Determine the (X, Y) coordinate at the center of the cell enclosing the given text.  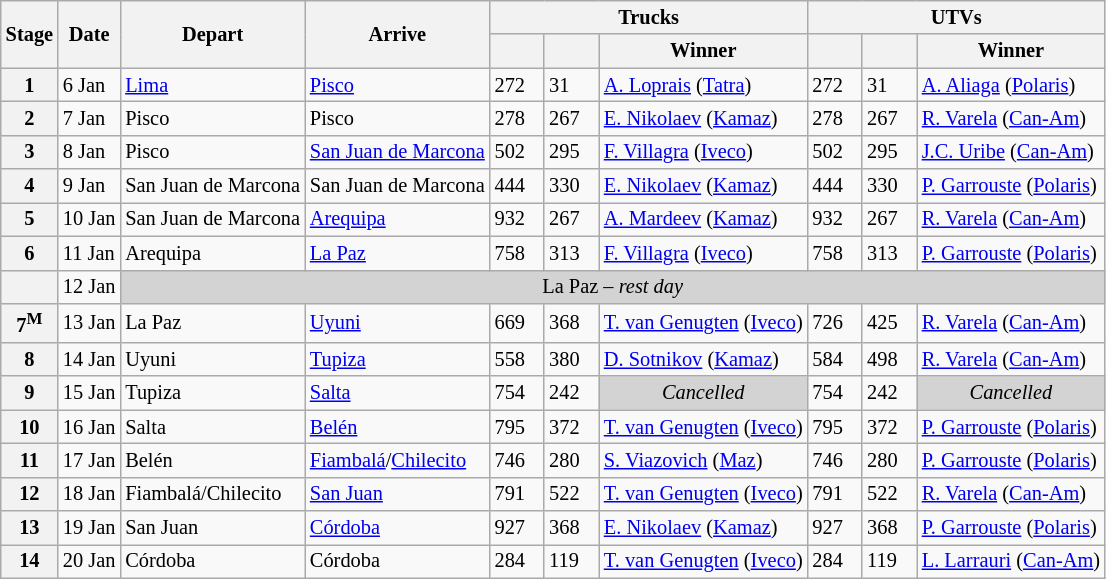
La Paz – rest day (612, 287)
584 (836, 359)
380 (572, 359)
14 Jan (89, 359)
17 Jan (89, 460)
13 Jan (89, 322)
7M (30, 322)
19 Jan (89, 527)
12 Jan (89, 287)
498 (890, 359)
A. Aliaga (Polaris) (1011, 85)
3 (30, 152)
A. Mardeev (Kamaz) (704, 219)
D. Sotnikov (Kamaz) (704, 359)
18 Jan (89, 494)
UTVs (956, 17)
10 (30, 427)
5 (30, 219)
669 (518, 322)
558 (518, 359)
13 (30, 527)
Depart (212, 34)
6 (30, 253)
9 (30, 393)
1 (30, 85)
7 Jan (89, 118)
8 Jan (89, 152)
Stage (30, 34)
Trucks (649, 17)
2 (30, 118)
6 Jan (89, 85)
11 Jan (89, 253)
16 Jan (89, 427)
20 Jan (89, 561)
J.C. Uribe (Can-Am) (1011, 152)
11 (30, 460)
14 (30, 561)
8 (30, 359)
Arrive (398, 34)
A. Loprais (Tatra) (704, 85)
S. Viazovich (Maz) (704, 460)
9 Jan (89, 186)
Date (89, 34)
10 Jan (89, 219)
15 Jan (89, 393)
12 (30, 494)
726 (836, 322)
L. Larrauri (Can-Am) (1011, 561)
Lima (212, 85)
425 (890, 322)
4 (30, 186)
